From the cell containing the given text, extract its center point as [X, Y] coordinate. 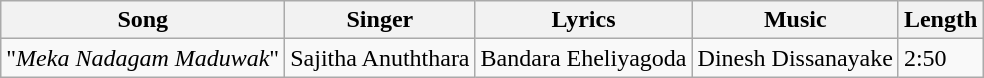
2:50 [940, 58]
Length [940, 20]
Song [143, 20]
Dinesh Dissanayake [795, 58]
Music [795, 20]
Singer [380, 20]
"Meka Nadagam Maduwak" [143, 58]
Lyrics [584, 20]
Bandara Eheliyagoda [584, 58]
Sajitha Anuththara [380, 58]
